Determine the [x, y] coordinate at the center of the cell enclosing the given text.  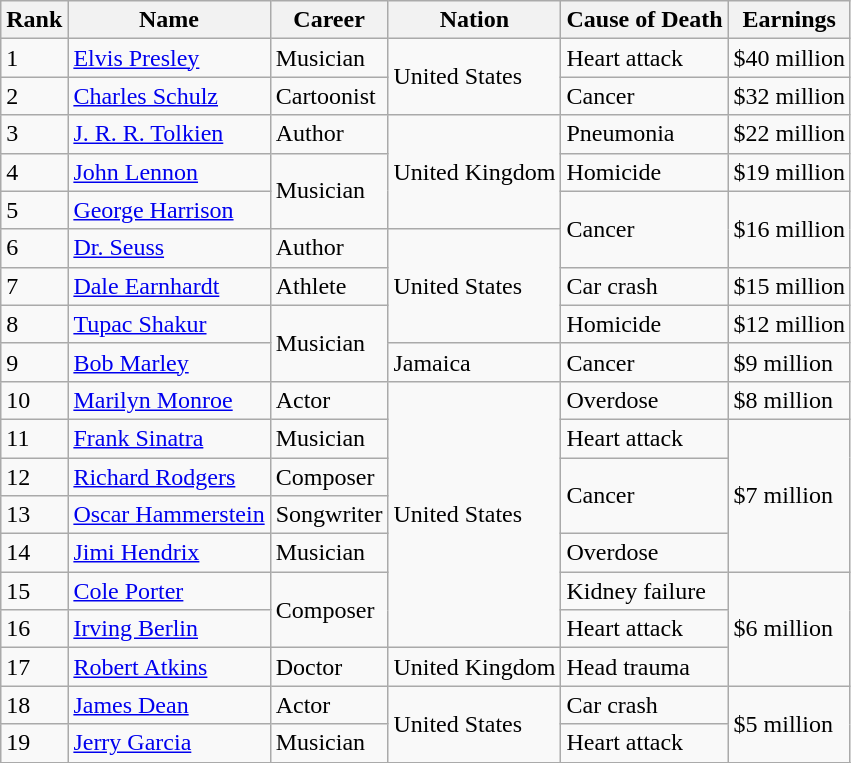
Tupac Shakur [169, 324]
George Harrison [169, 210]
Jamaica [474, 362]
12 [34, 477]
Dale Earnhardt [169, 286]
Bob Marley [169, 362]
16 [34, 629]
2 [34, 96]
18 [34, 705]
Frank Sinatra [169, 438]
Charles Schulz [169, 96]
Doctor [329, 667]
Dr. Seuss [169, 248]
$22 million [789, 134]
$8 million [789, 400]
10 [34, 400]
8 [34, 324]
11 [34, 438]
1 [34, 58]
J. R. R. Tolkien [169, 134]
$15 million [789, 286]
Cause of Death [644, 20]
Jimi Hendrix [169, 553]
James Dean [169, 705]
Cartoonist [329, 96]
$32 million [789, 96]
19 [34, 743]
Career [329, 20]
9 [34, 362]
Rank [34, 20]
Jerry Garcia [169, 743]
7 [34, 286]
John Lennon [169, 172]
$6 million [789, 629]
Elvis Presley [169, 58]
Cole Porter [169, 591]
Name [169, 20]
Earnings [789, 20]
Athlete [329, 286]
$9 million [789, 362]
5 [34, 210]
6 [34, 248]
Nation [474, 20]
Oscar Hammerstein [169, 515]
$12 million [789, 324]
Robert Atkins [169, 667]
$19 million [789, 172]
17 [34, 667]
$40 million [789, 58]
15 [34, 591]
13 [34, 515]
Pneumonia [644, 134]
Head trauma [644, 667]
$5 million [789, 724]
Kidney failure [644, 591]
Songwriter [329, 515]
14 [34, 553]
Marilyn Monroe [169, 400]
$7 million [789, 495]
3 [34, 134]
$16 million [789, 229]
4 [34, 172]
Richard Rodgers [169, 477]
Irving Berlin [169, 629]
